Output the (x, y) coordinate of the center of the cell containing the given text.  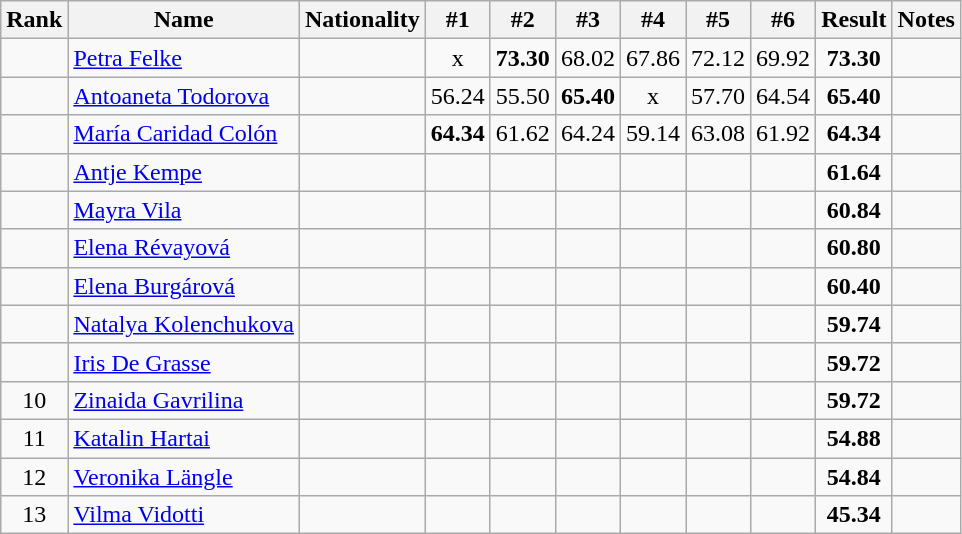
10 (34, 400)
#3 (588, 20)
Notes (926, 20)
12 (34, 477)
Iris De Grasse (184, 362)
#6 (784, 20)
Veronika Längle (184, 477)
Result (854, 20)
Name (184, 20)
57.70 (718, 96)
68.02 (588, 58)
Elena Révayová (184, 248)
Natalya Kolenchukova (184, 324)
54.84 (854, 477)
69.92 (784, 58)
Antoaneta Todorova (184, 96)
59.74 (854, 324)
61.92 (784, 134)
45.34 (854, 515)
56.24 (458, 96)
54.88 (854, 438)
67.86 (652, 58)
72.12 (718, 58)
61.64 (854, 172)
Elena Burgárová (184, 286)
60.84 (854, 210)
13 (34, 515)
Nationality (363, 20)
64.24 (588, 134)
63.08 (718, 134)
#4 (652, 20)
Zinaida Gavrilina (184, 400)
#5 (718, 20)
Vilma Vidotti (184, 515)
Rank (34, 20)
59.14 (652, 134)
Antje Kempe (184, 172)
María Caridad Colón (184, 134)
Katalin Hartai (184, 438)
55.50 (522, 96)
11 (34, 438)
60.80 (854, 248)
#1 (458, 20)
Mayra Vila (184, 210)
61.62 (522, 134)
#2 (522, 20)
60.40 (854, 286)
64.54 (784, 96)
Petra Felke (184, 58)
